Detect which cell encompasses the target text, then output its [X, Y] center coordinate. 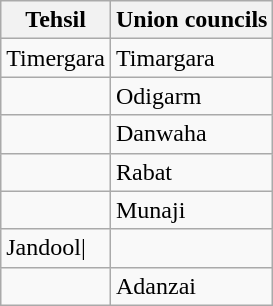
Tehsil [56, 20]
Odigarm [191, 96]
Jandool| [56, 248]
Rabat [191, 172]
Union councils [191, 20]
Timergara [56, 58]
Timargara [191, 58]
Adanzai [191, 286]
Munaji [191, 210]
Danwaha [191, 134]
